Search for the cell housing the specified text and yield its [x, y] center coordinate. 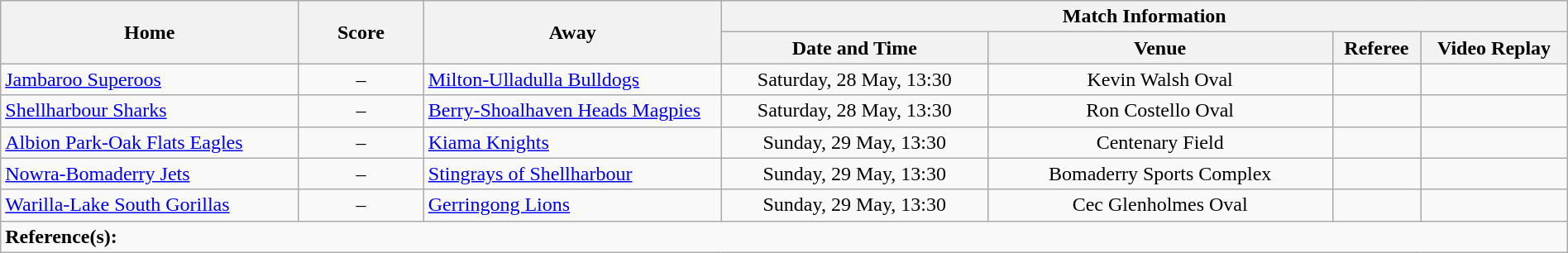
Nowra-Bomaderry Jets [150, 174]
Venue [1159, 48]
Score [361, 32]
Berry-Shoalhaven Heads Magpies [572, 111]
Bomaderry Sports Complex [1159, 174]
Jambaroo Superoos [150, 79]
Date and Time [854, 48]
Albion Park-Oak Flats Eagles [150, 142]
Away [572, 32]
Match Information [1145, 17]
Stingrays of Shellharbour [572, 174]
Cec Glenholmes Oval [1159, 205]
Warilla-Lake South Gorillas [150, 205]
Reference(s): [784, 236]
Kiama Knights [572, 142]
Centenary Field [1159, 142]
Referee [1376, 48]
Gerringong Lions [572, 205]
Video Replay [1494, 48]
Ron Costello Oval [1159, 111]
Home [150, 32]
Shellharbour Sharks [150, 111]
Kevin Walsh Oval [1159, 79]
Milton-Ulladulla Bulldogs [572, 79]
